Detect which cell encompasses the target text, then output its [X, Y] center coordinate. 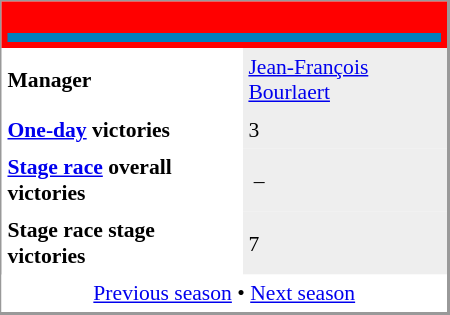
Jean-François Bourlaert [344, 80]
– [344, 180]
Stage race stage victories [122, 244]
7 [344, 244]
Manager [122, 80]
Previous season • Next season [225, 293]
One-day victories [122, 130]
Stage race overall victories [122, 180]
3 [344, 130]
